Identify which cell holds the provided text, then report its (x, y) central coordinate. 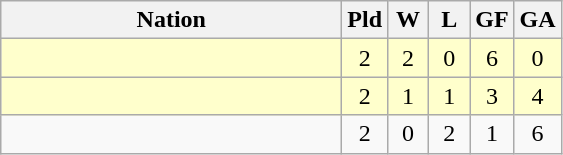
GA (538, 20)
W (408, 20)
3 (492, 96)
Pld (365, 20)
4 (538, 96)
Nation (172, 20)
GF (492, 20)
L (450, 20)
